Locate the cell with the specified text and output its [X, Y] center coordinate. 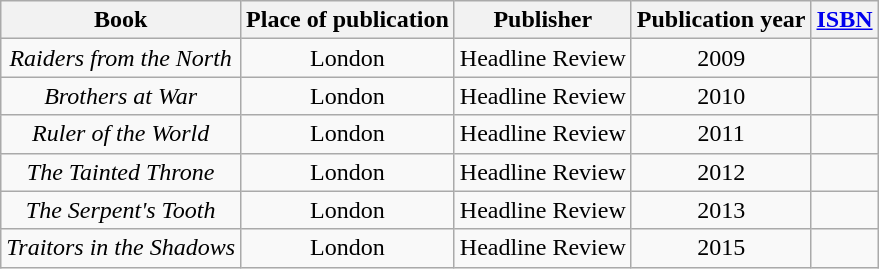
2012 [721, 172]
ISBN [844, 20]
Raiders from the North [121, 58]
Place of publication [348, 20]
Ruler of the World [121, 134]
The Serpent's Tooth [121, 210]
Book [121, 20]
2009 [721, 58]
Traitors in the Shadows [121, 248]
Brothers at War [121, 96]
2010 [721, 96]
Publisher [542, 20]
Publication year [721, 20]
2015 [721, 248]
2013 [721, 210]
The Tainted Throne [121, 172]
2011 [721, 134]
